Locate the cell with the specified text and output its (x, y) center coordinate. 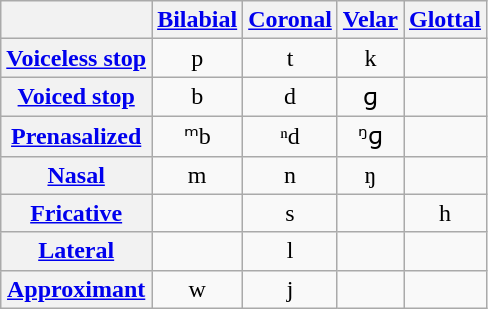
Voiceless stop (76, 58)
Prenasalized (76, 136)
k (370, 58)
Bilabial (198, 20)
Voiced stop (76, 97)
p (198, 58)
ɡ (370, 97)
h (446, 213)
j (290, 289)
Fricative (76, 213)
ᵐb (198, 136)
s (290, 213)
Coronal (290, 20)
m (198, 175)
n (290, 175)
Nasal (76, 175)
b (198, 97)
l (290, 251)
t (290, 58)
Lateral (76, 251)
Glottal (446, 20)
w (198, 289)
d (290, 97)
ⁿd (290, 136)
Velar (370, 20)
ᵑɡ (370, 136)
Approximant (76, 289)
ŋ (370, 175)
